Extract the [x, y] coordinate from the center of the cell holding the provided text.  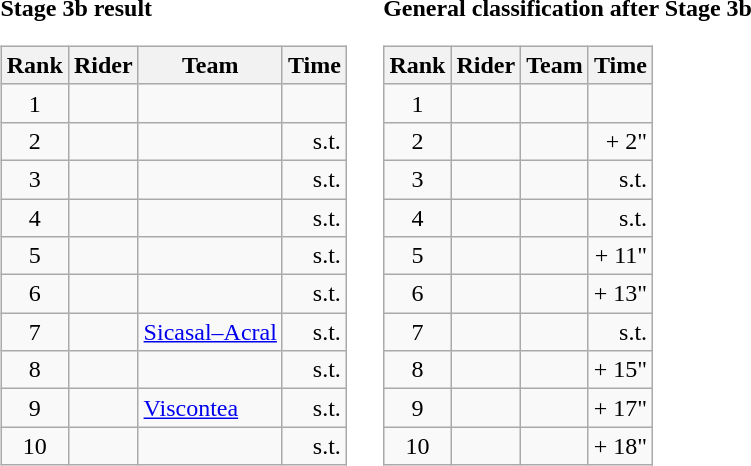
+ 17" [620, 408]
Viscontea [210, 408]
+ 11" [620, 256]
Sicasal–Acral [210, 332]
+ 13" [620, 294]
+ 15" [620, 370]
+ 2" [620, 141]
+ 18" [620, 446]
